Return the [X, Y] coordinate for the center point of the cell that contains the specified text.  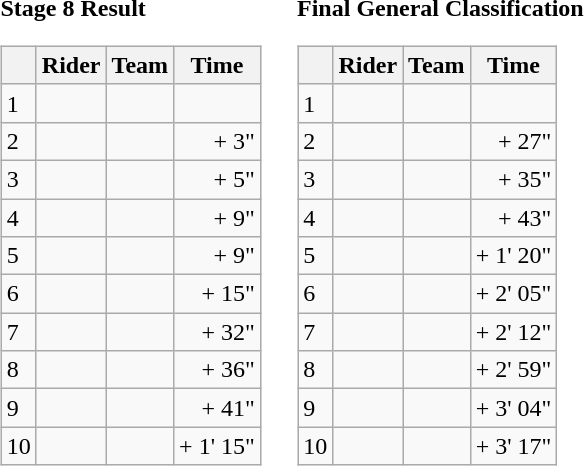
+ 32" [218, 332]
+ 5" [218, 179]
+ 35" [514, 179]
+ 2' 05" [514, 294]
+ 3' 04" [514, 408]
+ 36" [218, 370]
+ 43" [514, 217]
+ 2' 59" [514, 370]
+ 1' 20" [514, 256]
+ 15" [218, 294]
+ 41" [218, 408]
+ 2' 12" [514, 332]
+ 27" [514, 141]
+ 1' 15" [218, 446]
+ 3' 17" [514, 446]
+ 3" [218, 141]
